Provide the [x, y] coordinate of the cell's center where the given text is located.  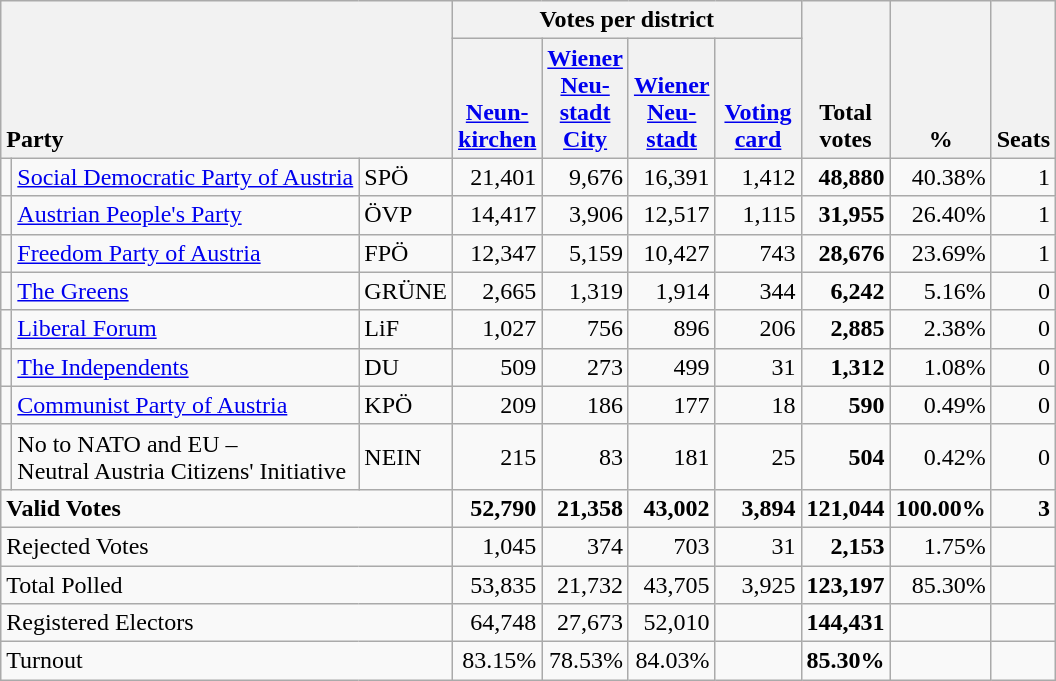
2.38% [940, 329]
Votes per district [628, 20]
27,673 [586, 623]
83 [586, 456]
9,676 [586, 177]
16,391 [672, 177]
21,358 [586, 508]
144,431 [846, 623]
GRÜNE [406, 291]
SPÖ [406, 177]
84.03% [672, 661]
43,705 [672, 585]
1,319 [586, 291]
26.40% [940, 215]
Party [227, 80]
23.69% [940, 253]
Austrian People's Party [186, 215]
64,748 [498, 623]
1,045 [498, 546]
WienerNeu-stadtCity [586, 98]
Total Polled [227, 585]
5.16% [940, 291]
48,880 [846, 177]
53,835 [498, 585]
The Greens [186, 291]
121,044 [846, 508]
10,427 [672, 253]
344 [758, 291]
186 [586, 405]
5,159 [586, 253]
Totalvotes [846, 80]
18 [758, 405]
181 [672, 456]
21,732 [586, 585]
215 [498, 456]
0.42% [940, 456]
504 [846, 456]
25 [758, 456]
499 [672, 367]
743 [758, 253]
40.38% [940, 177]
LiF [406, 329]
WienerNeu-stadt [672, 98]
28,676 [846, 253]
1,115 [758, 215]
177 [672, 405]
3,894 [758, 508]
206 [758, 329]
Social Democratic Party of Austria [186, 177]
83.15% [498, 661]
3 [1023, 508]
6,242 [846, 291]
1.75% [940, 546]
78.53% [586, 661]
1,312 [846, 367]
100.00% [940, 508]
14,417 [498, 215]
ÖVP [406, 215]
3,906 [586, 215]
209 [498, 405]
273 [586, 367]
2,885 [846, 329]
374 [586, 546]
FPÖ [406, 253]
509 [498, 367]
Seats [1023, 80]
12,347 [498, 253]
1,412 [758, 177]
1,027 [498, 329]
3,925 [758, 585]
KPÖ [406, 405]
% [940, 80]
1.08% [940, 367]
703 [672, 546]
Registered Electors [227, 623]
Votingcard [758, 98]
52,790 [498, 508]
590 [846, 405]
Neun-kirchen [498, 98]
Valid Votes [227, 508]
Turnout [227, 661]
756 [586, 329]
896 [672, 329]
52,010 [672, 623]
1,914 [672, 291]
Rejected Votes [227, 546]
Communist Party of Austria [186, 405]
NEIN [406, 456]
2,665 [498, 291]
DU [406, 367]
Liberal Forum [186, 329]
0.49% [940, 405]
The Independents [186, 367]
31,955 [846, 215]
Freedom Party of Austria [186, 253]
21,401 [498, 177]
2,153 [846, 546]
123,197 [846, 585]
No to NATO and EU –Neutral Austria Citizens' Initiative [186, 456]
43,002 [672, 508]
12,517 [672, 215]
